Identify which cell holds the provided text, then report its [x, y] central coordinate. 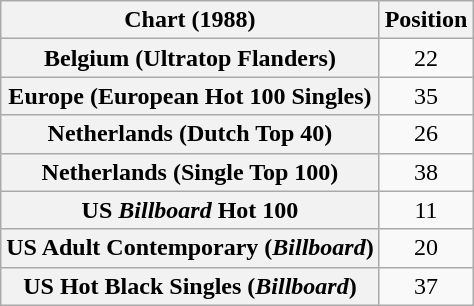
Europe (European Hot 100 Singles) [190, 96]
US Hot Black Singles (Billboard) [190, 286]
Chart (1988) [190, 20]
37 [426, 286]
26 [426, 134]
Netherlands (Dutch Top 40) [190, 134]
22 [426, 58]
Belgium (Ultratop Flanders) [190, 58]
US Adult Contemporary (Billboard) [190, 248]
11 [426, 210]
20 [426, 248]
Netherlands (Single Top 100) [190, 172]
Position [426, 20]
US Billboard Hot 100 [190, 210]
35 [426, 96]
38 [426, 172]
